Pinpoint the cell where the given text exists, returning its [x, y] midpoint coordinate. 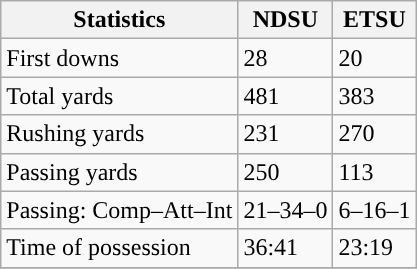
Passing: Comp–Att–Int [120, 210]
Rushing yards [120, 134]
270 [374, 134]
113 [374, 172]
383 [374, 96]
Total yards [120, 96]
NDSU [286, 20]
6–16–1 [374, 210]
Statistics [120, 20]
36:41 [286, 248]
ETSU [374, 20]
23:19 [374, 248]
21–34–0 [286, 210]
481 [286, 96]
231 [286, 134]
28 [286, 58]
Time of possession [120, 248]
Passing yards [120, 172]
20 [374, 58]
First downs [120, 58]
250 [286, 172]
